Scan for the cell matching the given text and deliver its (x, y) coordinate at center. 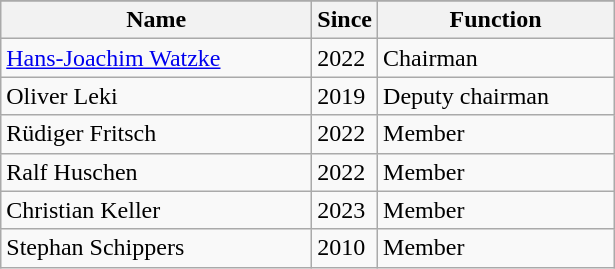
2023 (345, 210)
Ralf Huschen (156, 172)
Name (156, 20)
Deputy chairman (496, 96)
Stephan Schippers (156, 248)
Christian Keller (156, 210)
2019 (345, 96)
Chairman (496, 58)
Since (345, 20)
Hans-Joachim Watzke (156, 58)
Oliver Leki (156, 96)
Rüdiger Fritsch (156, 134)
2010 (345, 248)
Function (496, 20)
